Return (X, Y) of the center of cell containing provided text 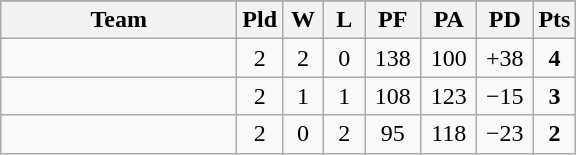
4 (554, 58)
−23 (505, 134)
PA (449, 20)
3 (554, 96)
108 (393, 96)
123 (449, 96)
−15 (505, 96)
118 (449, 134)
95 (393, 134)
PD (505, 20)
Pts (554, 20)
L (344, 20)
Team (119, 20)
+38 (505, 58)
100 (449, 58)
Pld (260, 20)
138 (393, 58)
W (304, 20)
PF (393, 20)
